Identify which cell holds the provided text, then report its (x, y) central coordinate. 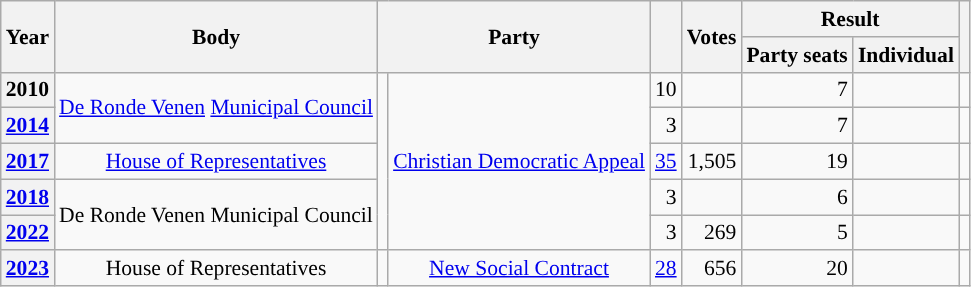
656 (712, 269)
Result (850, 19)
28 (666, 269)
2010 (28, 90)
Individual (906, 55)
Party (514, 36)
10 (666, 90)
20 (796, 269)
5 (796, 233)
35 (666, 162)
Party seats (796, 55)
Body (216, 36)
2023 (28, 269)
19 (796, 162)
New Social Contract (519, 269)
2017 (28, 162)
1,505 (712, 162)
2022 (28, 233)
269 (712, 233)
6 (796, 197)
2014 (28, 126)
Christian Democratic Appeal (519, 161)
2018 (28, 197)
Year (28, 36)
Votes (712, 36)
